Scan for the cell matching the given text and deliver its [X, Y] coordinate at center. 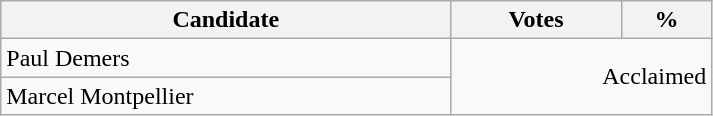
Paul Demers [226, 58]
Candidate [226, 20]
% [666, 20]
Votes [536, 20]
Marcel Montpellier [226, 96]
Acclaimed [582, 77]
